Provide the (X, Y) coordinate of the cell's center where the given text is located.  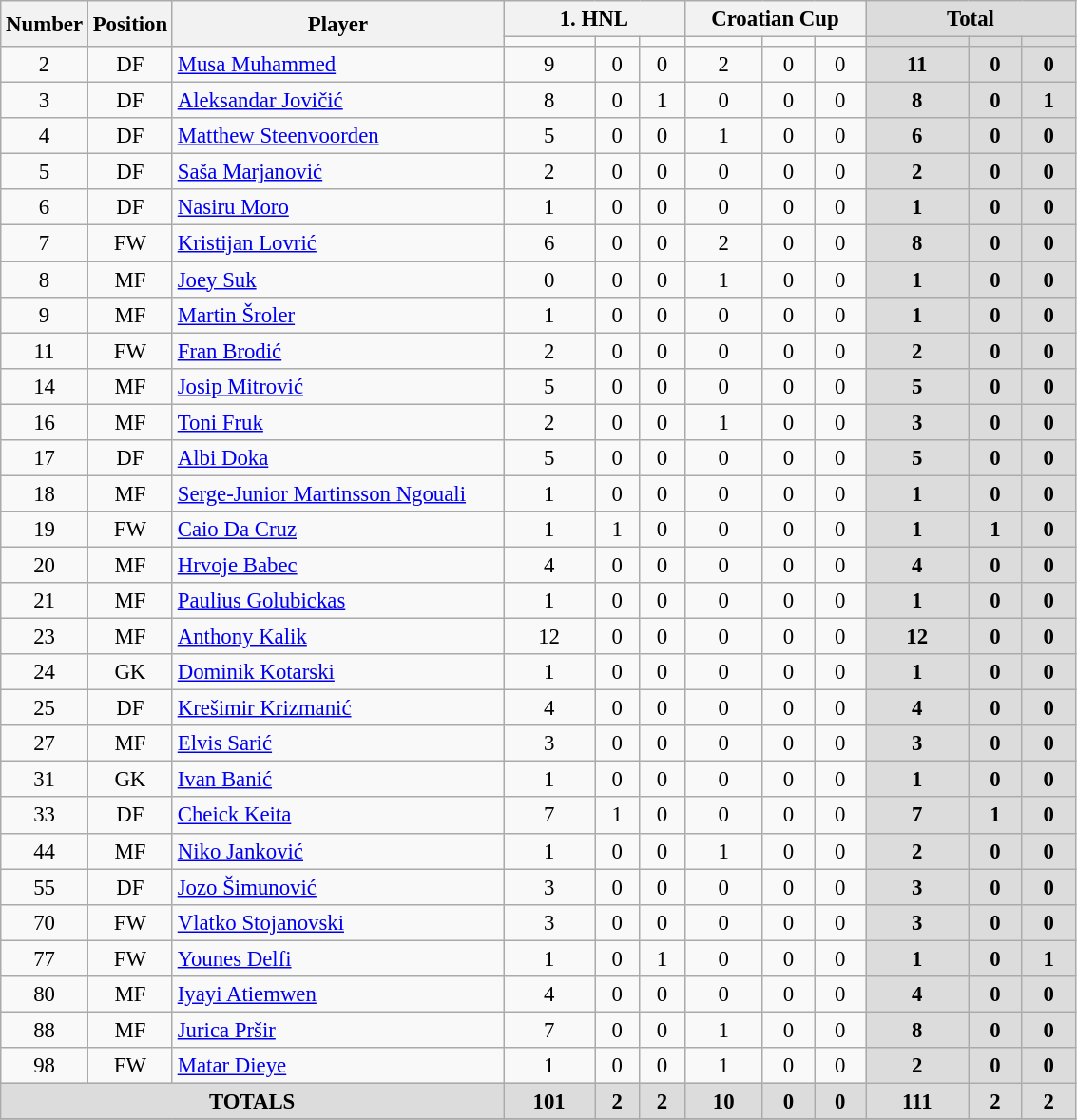
Anthony Kalik (337, 637)
Cheick Keita (337, 816)
Kristijan Lovrić (337, 243)
Martin Šroler (337, 315)
33 (45, 816)
Albi Doka (337, 458)
14 (45, 386)
Saša Marjanović (337, 172)
Ivan Banić (337, 780)
88 (45, 1030)
Nasiru Moro (337, 208)
98 (45, 1066)
Iyayi Atiemwen (337, 994)
27 (45, 743)
Jurica Pršir (337, 1030)
Paulius Golubickas (337, 601)
20 (45, 565)
10 (723, 1101)
1. HNL (595, 19)
Musa Muhammed (337, 65)
Croatian Cup (776, 19)
Dominik Kotarski (337, 672)
Matthew Steenvoorden (337, 136)
44 (45, 851)
101 (549, 1101)
17 (45, 458)
Aleksandar Jovičić (337, 101)
Niko Janković (337, 851)
Younes Delfi (337, 958)
Total (971, 19)
31 (45, 780)
Josip Mitrović (337, 386)
Position (129, 24)
Caio Da Cruz (337, 530)
Number (45, 24)
24 (45, 672)
18 (45, 493)
Toni Fruk (337, 422)
80 (45, 994)
Krešimir Krizmanić (337, 708)
TOTALS (253, 1101)
25 (45, 708)
Player (337, 24)
Joey Suk (337, 280)
Serge-Junior Martinsson Ngouali (337, 493)
23 (45, 637)
70 (45, 922)
111 (917, 1101)
16 (45, 422)
55 (45, 887)
Vlatko Stojanovski (337, 922)
Elvis Sarić (337, 743)
21 (45, 601)
19 (45, 530)
Matar Dieye (337, 1066)
Jozo Šimunović (337, 887)
77 (45, 958)
Hrvoje Babec (337, 565)
Fran Brodić (337, 351)
